From the cell containing the given text, extract its center point as (x, y) coordinate. 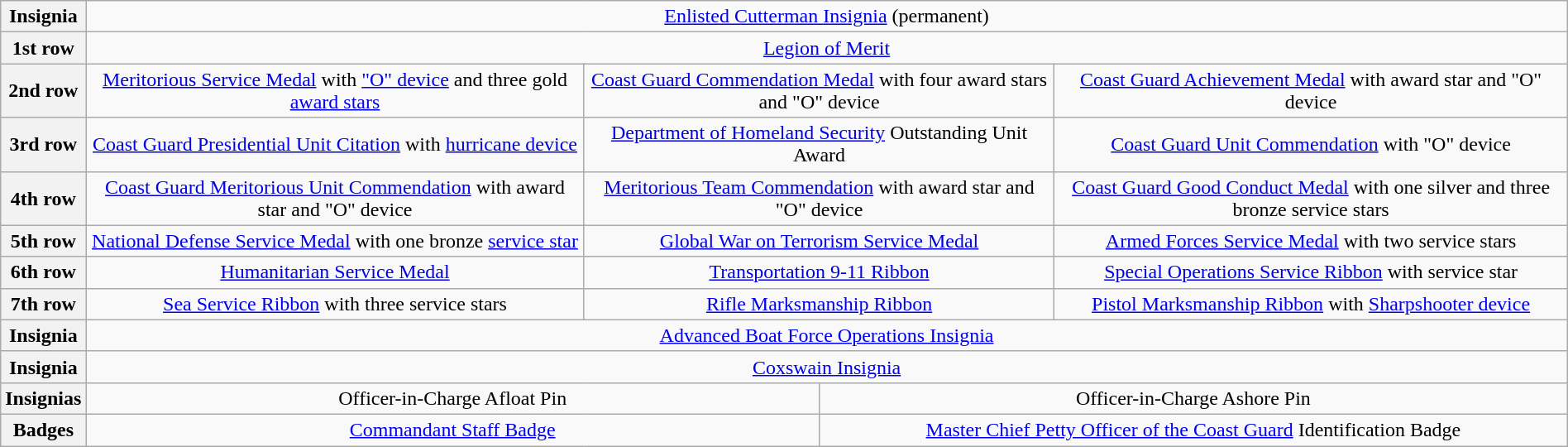
Officer-in-Charge Ashore Pin (1194, 398)
Department of Homeland Security Outstanding Unit Award (819, 144)
Coast Guard Meritorious Unit Commendation with award star and "O" device (335, 199)
Transportation 9-11 Ribbon (819, 272)
Coast Guard Presidential Unit Citation with hurricane device (335, 144)
Officer-in-Charge Afloat Pin (453, 398)
Master Chief Petty Officer of the Coast Guard Identification Badge (1194, 430)
Meritorious Team Commendation with award star and "O" device (819, 199)
Coast Guard Unit Commendation with "O" device (1311, 144)
Badges (43, 430)
Rifle Marksmanship Ribbon (819, 304)
Commandant Staff Badge (453, 430)
Sea Service Ribbon with three service stars (335, 304)
Coast Guard Good Conduct Medal with one silver and three bronze service stars (1311, 199)
2nd row (43, 91)
National Defense Service Medal with one bronze service star (335, 241)
Enlisted Cutterman Insignia (permanent) (827, 17)
Legion of Merit (827, 48)
3rd row (43, 144)
Advanced Boat Force Operations Insignia (827, 335)
4th row (43, 199)
Meritorious Service Medal with "O" device and three gold award stars (335, 91)
Coast Guard Commendation Medal with four award stars and "O" device (819, 91)
7th row (43, 304)
Insignias (43, 398)
Global War on Terrorism Service Medal (819, 241)
Coast Guard Achievement Medal with award star and "O" device (1311, 91)
Coxswain Insignia (827, 367)
Pistol Marksmanship Ribbon with Sharpshooter device (1311, 304)
Armed Forces Service Medal with two service stars (1311, 241)
1st row (43, 48)
Special Operations Service Ribbon with service star (1311, 272)
6th row (43, 272)
Humanitarian Service Medal (335, 272)
5th row (43, 241)
